Provide the [x, y] coordinate of the cell's center where the given text is located.  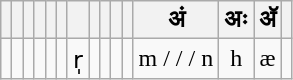
अं [176, 20]
m / / / n [176, 59]
ॲ [268, 20]
æ [268, 59]
अः [236, 20]
r̩ [78, 59]
h [236, 59]
